Extract the (x, y) coordinate from the center of the cell holding the provided text.  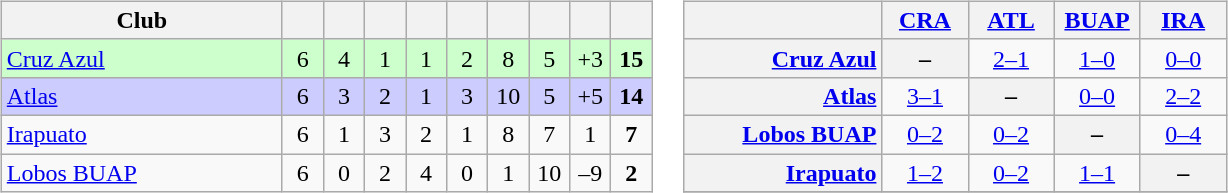
15 (632, 58)
+3 (590, 58)
+5 (590, 96)
2–1 (1011, 58)
0–4 (1183, 134)
CRA (925, 20)
2–2 (1183, 96)
1–2 (925, 173)
ATL (1011, 20)
IRA (1183, 20)
–9 (590, 173)
1–0 (1097, 58)
BUAP (1097, 20)
1–1 (1097, 173)
Club (142, 20)
3–1 (925, 96)
14 (632, 96)
